Locate the cell with the specified text and output its (X, Y) center coordinate. 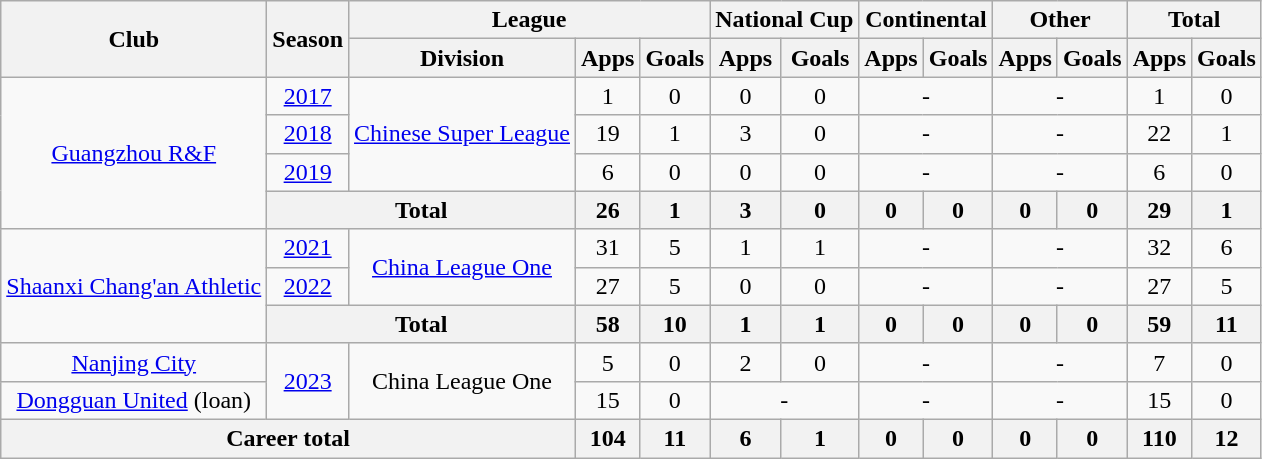
Club (134, 39)
Guangzhou R&F (134, 153)
League (530, 20)
22 (1159, 134)
26 (608, 210)
Shaanxi Chang'an Athletic (134, 286)
Chinese Super League (462, 134)
2018 (308, 134)
110 (1159, 438)
2019 (308, 172)
58 (608, 324)
19 (608, 134)
2 (746, 362)
31 (608, 248)
Other (1060, 20)
Season (308, 39)
Division (462, 58)
104 (608, 438)
59 (1159, 324)
7 (1159, 362)
Career total (288, 438)
National Cup (784, 20)
12 (1227, 438)
2022 (308, 286)
2017 (308, 96)
Nanjing City (134, 362)
32 (1159, 248)
29 (1159, 210)
Continental (926, 20)
2023 (308, 381)
Dongguan United (loan) (134, 400)
10 (675, 324)
2021 (308, 248)
